Extract the (x, y) coordinate from the center of the cell holding the provided text.  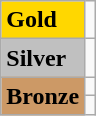
Gold (43, 20)
Bronze (43, 96)
Silver (43, 58)
